For the text-containing cell, return its midpoint in [X, Y] coordinate format. 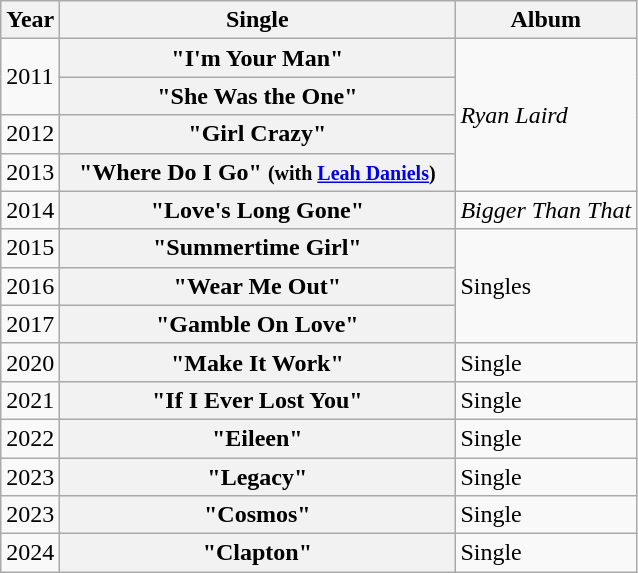
"Cosmos" [258, 515]
2024 [30, 553]
Year [30, 20]
"Love's Long Gone" [258, 210]
"Eileen" [258, 438]
2015 [30, 248]
2017 [30, 324]
2022 [30, 438]
2012 [30, 134]
2014 [30, 210]
Singles [546, 286]
"She Was the One" [258, 96]
"Clapton" [258, 553]
"If I Ever Lost You" [258, 400]
Album [546, 20]
"Gamble On Love" [258, 324]
"Where Do I Go" (with Leah Daniels) [258, 172]
"Make It Work" [258, 362]
2016 [30, 286]
Bigger Than That [546, 210]
"Wear Me Out" [258, 286]
"Girl Crazy" [258, 134]
2013 [30, 172]
"Legacy" [258, 477]
2011 [30, 77]
2020 [30, 362]
"I'm Your Man" [258, 58]
Ryan Laird [546, 115]
2021 [30, 400]
"Summertime Girl" [258, 248]
